Find where the given text appears and provide that cell's center as (X, Y) coordinate. 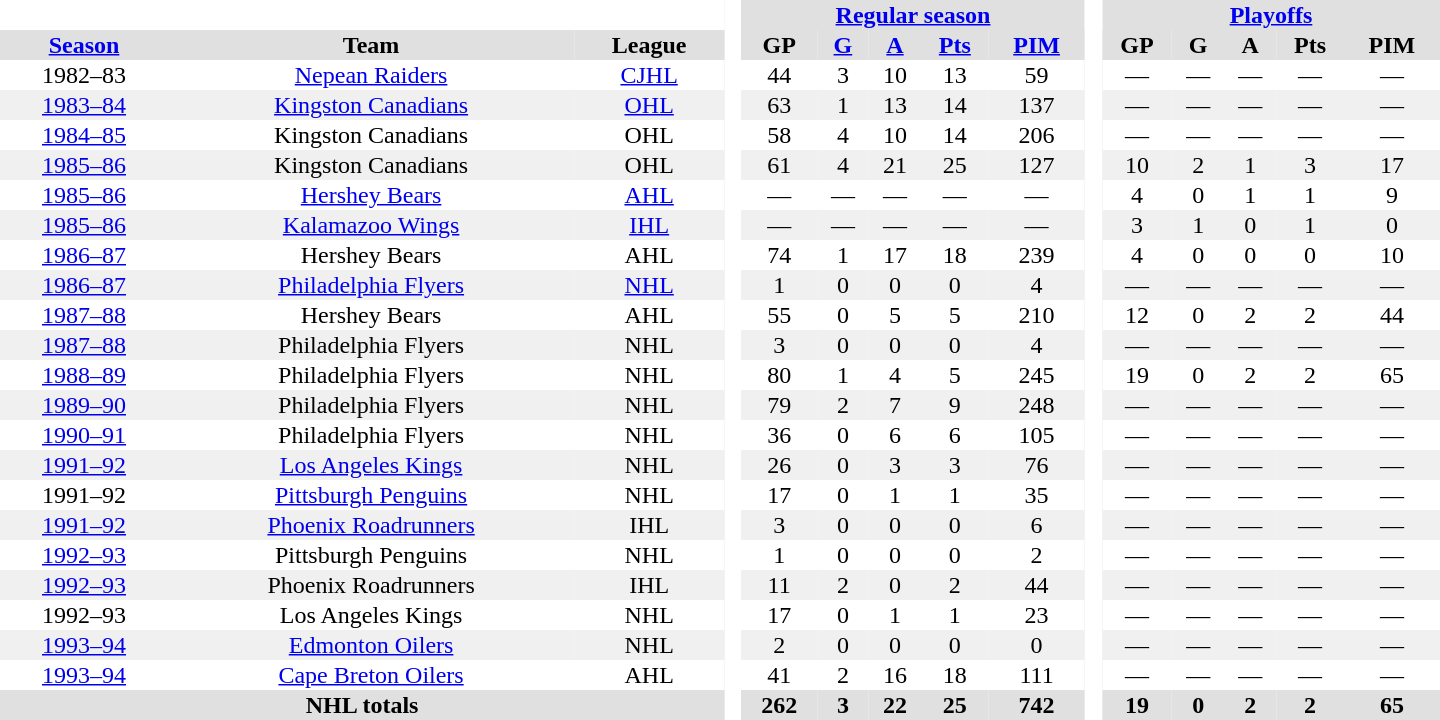
Season (84, 45)
105 (1037, 435)
58 (780, 135)
1983–84 (84, 105)
CJHL (649, 75)
210 (1037, 315)
245 (1037, 375)
206 (1037, 135)
12 (1137, 315)
11 (780, 585)
239 (1037, 255)
1982–83 (84, 75)
55 (780, 315)
35 (1037, 495)
79 (780, 405)
1989–90 (84, 405)
127 (1037, 165)
21 (895, 165)
742 (1037, 705)
36 (780, 435)
Edmonton Oilers (371, 645)
NHL totals (362, 705)
1990–91 (84, 435)
262 (780, 705)
248 (1037, 405)
Kalamazoo Wings (371, 225)
Team (371, 45)
41 (780, 675)
Playoffs (1271, 15)
59 (1037, 75)
16 (895, 675)
League (649, 45)
7 (895, 405)
111 (1037, 675)
137 (1037, 105)
1984–85 (84, 135)
1988–89 (84, 375)
76 (1037, 465)
Cape Breton Oilers (371, 675)
Nepean Raiders (371, 75)
23 (1037, 615)
Regular season (914, 15)
22 (895, 705)
61 (780, 165)
74 (780, 255)
26 (780, 465)
63 (780, 105)
80 (780, 375)
